Return the [X, Y] coordinate for the center point of the cell that contains the specified text.  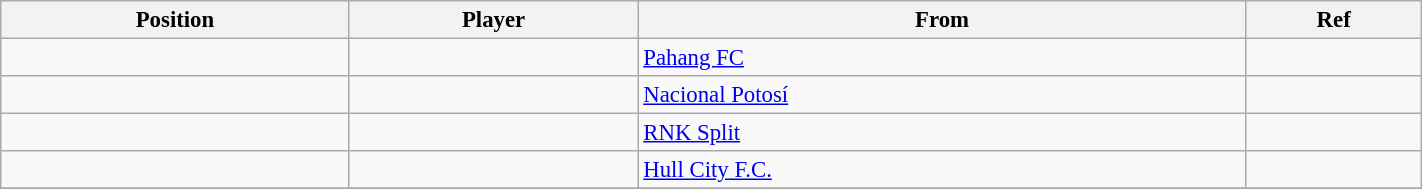
Hull City F.C. [942, 170]
Position [175, 20]
From [942, 20]
Nacional Potosí [942, 95]
Pahang FC [942, 58]
Ref [1334, 20]
Player [494, 20]
RNK Split [942, 133]
